Provide the (X, Y) coordinate of the cell's center where the given text is located.  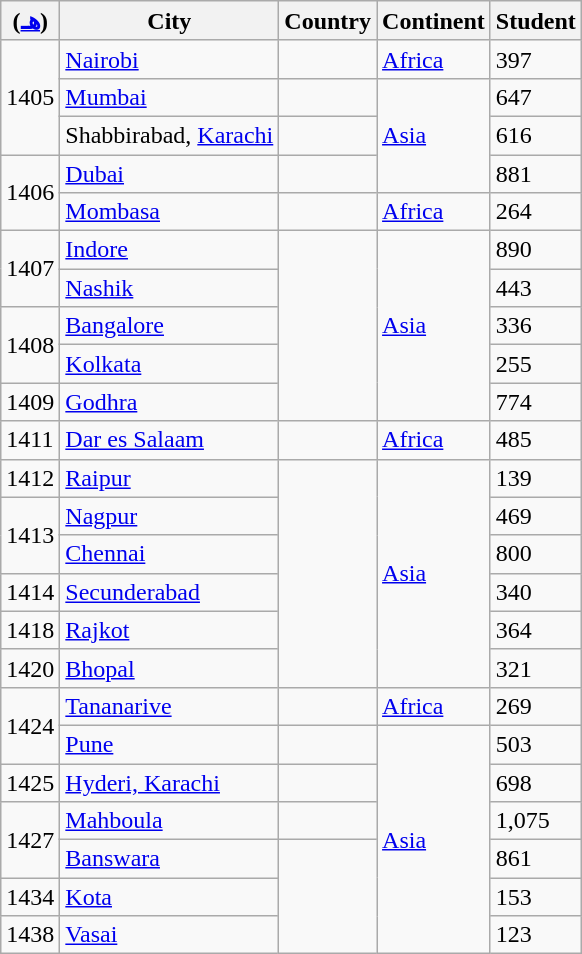
1414 (30, 592)
Nashik (170, 288)
340 (536, 592)
1405 (30, 97)
881 (536, 173)
Mumbai (170, 97)
774 (536, 402)
1407 (30, 269)
1412 (30, 478)
123 (536, 935)
Student (536, 21)
Tananarive (170, 706)
1425 (30, 783)
1438 (30, 935)
1406 (30, 192)
Raipur (170, 478)
485 (536, 440)
800 (536, 554)
890 (536, 250)
153 (536, 897)
364 (536, 630)
Hyderi, Karachi (170, 783)
469 (536, 516)
Mombasa (170, 212)
Nairobi (170, 59)
Pune (170, 744)
139 (536, 478)
Chennai (170, 554)
255 (536, 364)
321 (536, 668)
698 (536, 783)
1413 (30, 535)
Dubai (170, 173)
Country (328, 21)
Banswara (170, 859)
Mahboula (170, 821)
City (170, 21)
Godhra (170, 402)
503 (536, 744)
Continent (434, 21)
1411 (30, 440)
1424 (30, 725)
(ھـ) (30, 21)
1427 (30, 840)
1,075 (536, 821)
Rajkot (170, 630)
861 (536, 859)
1418 (30, 630)
269 (536, 706)
Secunderabad (170, 592)
264 (536, 212)
336 (536, 326)
Bhopal (170, 668)
616 (536, 135)
Shabbirabad, Karachi (170, 135)
Kolkata (170, 364)
1420 (30, 668)
Dar es Salaam (170, 440)
1408 (30, 345)
Kota (170, 897)
Bangalore (170, 326)
Nagpur (170, 516)
1434 (30, 897)
397 (536, 59)
Vasai (170, 935)
443 (536, 288)
Indore (170, 250)
647 (536, 97)
1409 (30, 402)
